Determine the [X, Y] coordinate at the center of the cell enclosing the given text.  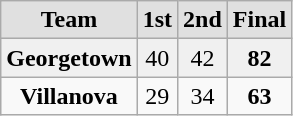
29 [157, 96]
Villanova [69, 96]
Georgetown [69, 58]
82 [259, 58]
1st [157, 20]
34 [203, 96]
40 [157, 58]
63 [259, 96]
42 [203, 58]
Final [259, 20]
2nd [203, 20]
Team [69, 20]
